Pinpoint the cell where the given text exists, returning its (X, Y) midpoint coordinate. 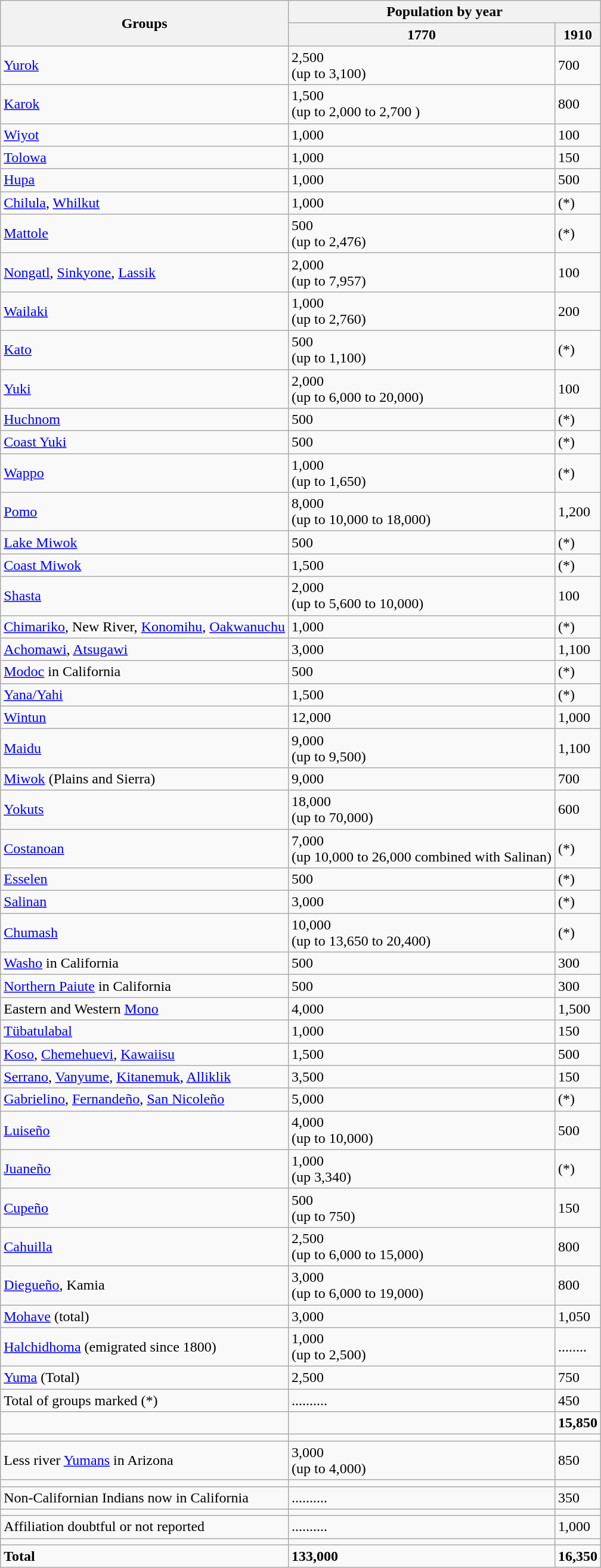
Luiseño (144, 1130)
Wiyot (144, 135)
4,000(up to 10,000) (421, 1130)
1,200 (577, 512)
350 (577, 1498)
4,000 (421, 1009)
Yokuts (144, 810)
Huchnom (144, 420)
Yuma (Total) (144, 1378)
1,000(up 3,340) (421, 1169)
Maidu (144, 748)
Groups (144, 23)
9,000 (421, 779)
Kato (144, 349)
600 (577, 810)
Yuki (144, 389)
9,000(up to 9,500) (421, 748)
2,500(up to 3,100) (421, 66)
Wintun (144, 717)
2,500(up to 6,000 to 15,000) (421, 1246)
2,000(up to 6,000 to 20,000) (421, 389)
500(up to 750) (421, 1208)
Cupeño (144, 1208)
2,500 (421, 1378)
Chilula, Whilkut (144, 203)
Coast Yuki (144, 442)
Diegueño, Kamia (144, 1285)
1,500(up to 2,000 to 2,700 ) (421, 104)
Miwok (Plains and Sierra) (144, 779)
Northern Paiute in California (144, 986)
450 (577, 1400)
Mattole (144, 234)
Yurok (144, 66)
1,000(up to 2,760) (421, 311)
Eastern and Western Mono (144, 1009)
Hupa (144, 180)
1770 (421, 35)
2,000(up to 5,600 to 10,000) (421, 596)
12,000 (421, 717)
1,000(up to 2,500) (421, 1347)
500(up to 2,476) (421, 234)
10,000(up to 13,650 to 20,400) (421, 932)
Total of groups marked (*) (144, 1400)
7,000(up 10,000 to 26,000 combined with Salinan) (421, 848)
Lake Miwok (144, 543)
Tolowa (144, 157)
16,350 (577, 1556)
Koso, Chemehuevi, Kawaiisu (144, 1054)
Washo in California (144, 963)
Non-Californian Indians now in California (144, 1498)
Less river Yumans in Arizona (144, 1461)
1910 (577, 35)
Wailaki (144, 311)
3,000(up to 6,000 to 19,000) (421, 1285)
Achomawi, Atsugawi (144, 649)
Karok (144, 104)
Affiliation doubtful or not reported (144, 1527)
Halchidhoma (emigrated since 1800) (144, 1347)
Chimariko, New River, Konomihu, Oakwanuchu (144, 627)
18,000(up to 70,000) (421, 810)
Yana/Yahi (144, 695)
1,050 (577, 1316)
750 (577, 1378)
Shasta (144, 596)
850 (577, 1461)
........ (577, 1347)
Chumash (144, 932)
Salinan (144, 902)
1,000(up to 1,650) (421, 473)
3,000(up to 4,000) (421, 1461)
Wappo (144, 473)
Serrano, Vanyume, Kitanemuk, Alliklik (144, 1077)
Coast Miwok (144, 565)
Esselen (144, 879)
3,500 (421, 1077)
8,000(up to 10,000 to 18,000) (421, 512)
Mohave (total) (144, 1316)
Nongatl, Sinkyone, Lassik (144, 272)
Total (144, 1556)
500(up to 1,100) (421, 349)
5,000 (421, 1099)
Tübatulabal (144, 1031)
Juaneño (144, 1169)
Population by year (444, 12)
200 (577, 311)
Costanoan (144, 848)
Pomo (144, 512)
Gabrielino, Fernandeño, San Nicoleño (144, 1099)
15,850 (577, 1423)
2,000(up to 7,957) (421, 272)
133,000 (421, 1556)
Cahuilla (144, 1246)
Modoc in California (144, 672)
